Detect which cell encompasses the target text, then output its (x, y) center coordinate. 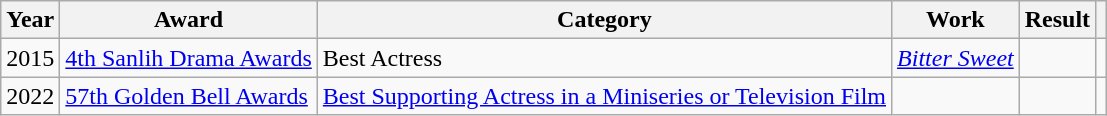
57th Golden Bell Awards (188, 96)
Work (956, 20)
2015 (30, 58)
Category (604, 20)
Year (30, 20)
Best Supporting Actress in a Miniseries or Television Film (604, 96)
Award (188, 20)
Best Actress (604, 58)
2022 (30, 96)
4th Sanlih Drama Awards (188, 58)
Bitter Sweet (956, 58)
Result (1057, 20)
